Return the [X, Y] coordinate for the center point of the cell that contains the specified text.  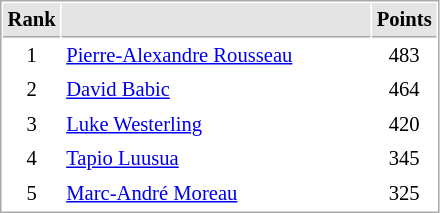
325 [404, 194]
483 [404, 56]
David Babic [216, 90]
Marc-André Moreau [216, 194]
Pierre-Alexandre Rousseau [216, 56]
Points [404, 20]
Rank [32, 20]
Luke Westerling [216, 124]
1 [32, 56]
Tapio Luusua [216, 158]
2 [32, 90]
4 [32, 158]
3 [32, 124]
345 [404, 158]
464 [404, 90]
420 [404, 124]
5 [32, 194]
